Determine the (x, y) coordinate at the center of the cell enclosing the given text.  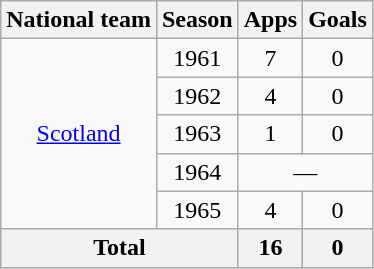
1962 (197, 96)
1 (270, 134)
1963 (197, 134)
National team (79, 20)
1965 (197, 210)
— (305, 172)
16 (270, 248)
Season (197, 20)
7 (270, 58)
Goals (338, 20)
Apps (270, 20)
1964 (197, 172)
Scotland (79, 134)
1961 (197, 58)
Total (120, 248)
